Pinpoint the cell where the given text exists, returning its [X, Y] midpoint coordinate. 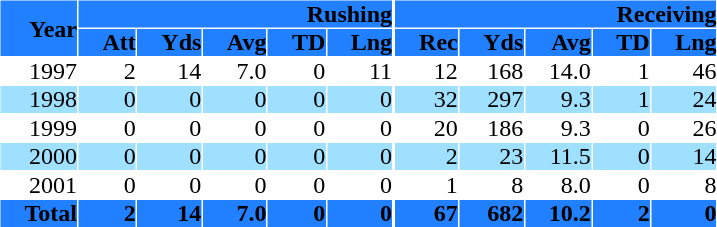
Year [38, 28]
Receiving [556, 14]
2000 [38, 156]
1999 [38, 128]
1998 [38, 100]
20 [426, 128]
24 [684, 100]
8.0 [558, 186]
Att [106, 42]
26 [684, 128]
168 [491, 72]
23 [491, 156]
46 [684, 72]
12 [426, 72]
14.0 [558, 72]
32 [426, 100]
Total [38, 214]
10.2 [558, 214]
682 [491, 214]
11 [360, 72]
67 [426, 214]
297 [491, 100]
Rec [426, 42]
2001 [38, 186]
186 [491, 128]
11.5 [558, 156]
1997 [38, 72]
Rushing [235, 14]
